Scan for the cell matching the given text and deliver its (X, Y) coordinate at center. 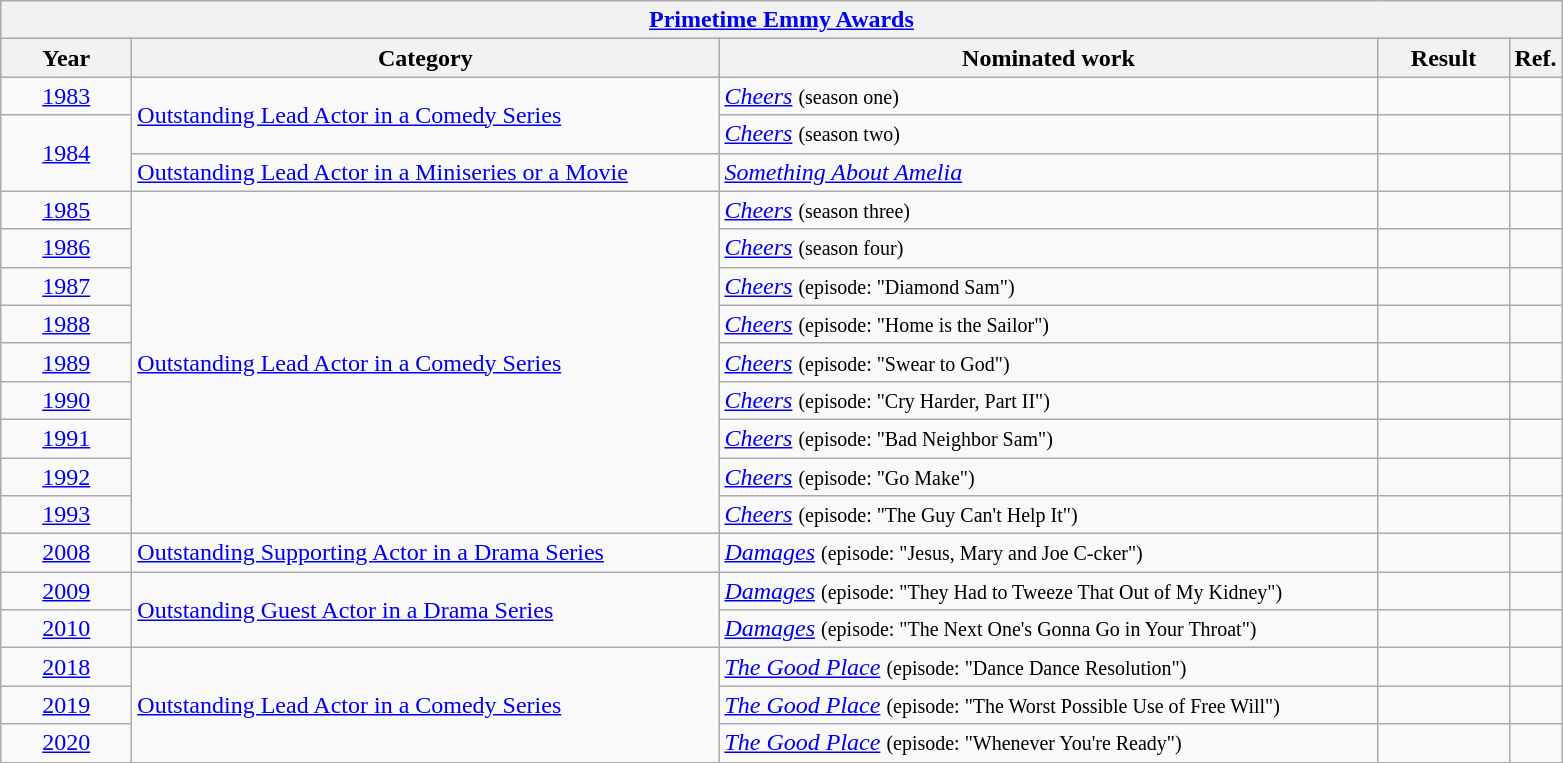
Cheers (episode: "Home is the Sailor") (1048, 324)
Cheers (season four) (1048, 248)
Cheers (episode: "Diamond Sam") (1048, 286)
Damages (episode: "Jesus, Mary and Joe C-cker") (1048, 553)
Outstanding Lead Actor in a Miniseries or a Movie (426, 172)
Cheers (season one) (1048, 96)
1988 (66, 324)
2008 (66, 553)
1991 (66, 438)
Cheers (season three) (1048, 210)
1983 (66, 96)
Cheers (episode: "Cry Harder, Part II") (1048, 400)
Result (1444, 58)
1985 (66, 210)
Cheers (episode: "The Guy Can't Help It") (1048, 515)
Outstanding Supporting Actor in a Drama Series (426, 553)
2020 (66, 743)
Ref. (1536, 58)
1986 (66, 248)
2018 (66, 667)
Outstanding Guest Actor in a Drama Series (426, 610)
The Good Place (episode: "Dance Dance Resolution") (1048, 667)
Something About Amelia (1048, 172)
Cheers (episode: "Swear to God") (1048, 362)
Damages (episode: "They Had to Tweeze That Out of My Kidney") (1048, 591)
The Good Place (episode: "Whenever You're Ready") (1048, 743)
1992 (66, 477)
1984 (66, 153)
Cheers (season two) (1048, 134)
1989 (66, 362)
1987 (66, 286)
1993 (66, 515)
2009 (66, 591)
Cheers (episode: "Bad Neighbor Sam") (1048, 438)
The Good Place (episode: "The Worst Possible Use of Free Will") (1048, 705)
Cheers (episode: "Go Make") (1048, 477)
Damages (episode: "The Next One's Gonna Go in Your Throat") (1048, 629)
1990 (66, 400)
Nominated work (1048, 58)
2010 (66, 629)
Primetime Emmy Awards (782, 20)
Category (426, 58)
Year (66, 58)
2019 (66, 705)
